Return [X, Y] of the center of cell containing provided text 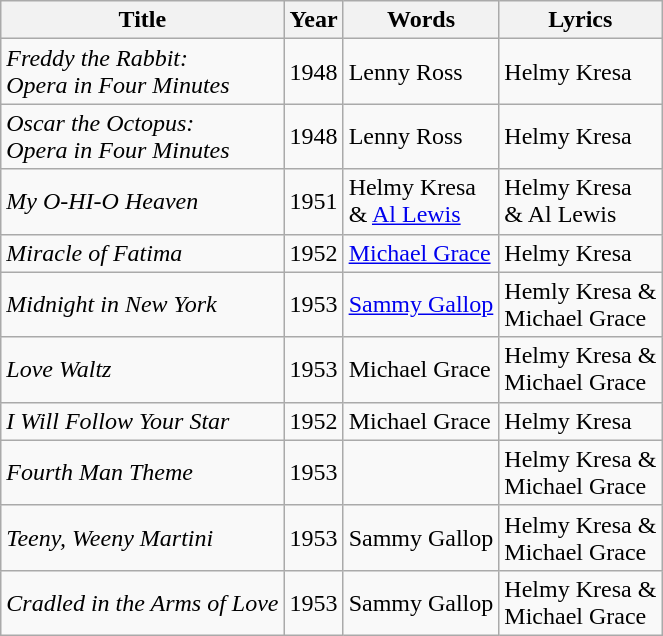
Midnight in New York [142, 304]
Lyrics [580, 20]
Hemly Kresa &Michael Grace [580, 304]
Oscar the Octopus:Opera in Four Minutes [142, 136]
Year [314, 20]
I Will Follow Your Star [142, 421]
1951 [314, 202]
Title [142, 20]
Teeny, Weeny Martini [142, 538]
Miracle of Fatima [142, 253]
Fourth Man Theme [142, 472]
Cradled in the Arms of Love [142, 602]
My O-HI-O Heaven [142, 202]
Words [421, 20]
Love Waltz [142, 370]
Freddy the Rabbit:Opera in Four Minutes [142, 72]
